Return (X, Y) of the center of cell containing provided text 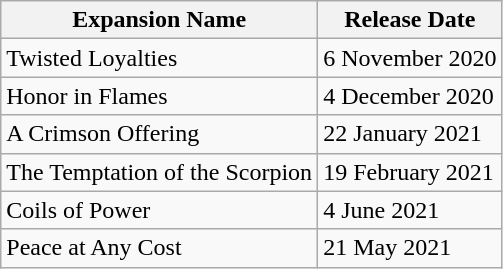
Peace at Any Cost (160, 248)
Expansion Name (160, 20)
Honor in Flames (160, 96)
Release Date (410, 20)
A Crimson Offering (160, 134)
The Temptation of the Scorpion (160, 172)
19 February 2021 (410, 172)
22 January 2021 (410, 134)
4 June 2021 (410, 210)
21 May 2021 (410, 248)
4 December 2020 (410, 96)
Coils of Power (160, 210)
6 November 2020 (410, 58)
Twisted Loyalties (160, 58)
